From the cell containing the given text, extract its center point as [X, Y] coordinate. 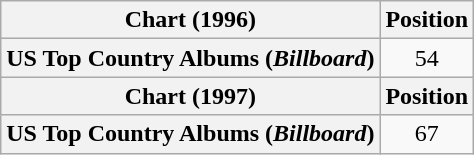
54 [427, 58]
Chart (1996) [190, 20]
67 [427, 134]
Chart (1997) [190, 96]
